Return [x, y] of the center of cell containing provided text 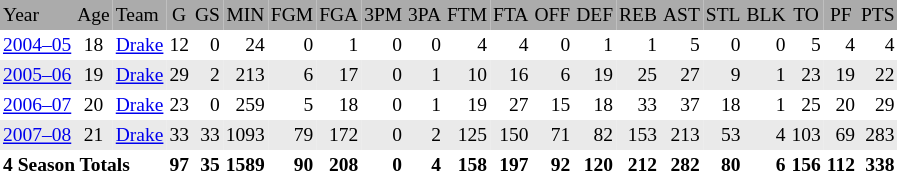
Team [140, 15]
153 [638, 135]
15 [552, 105]
9 [724, 75]
259 [246, 105]
2004–05 [37, 45]
1093 [246, 135]
10 [467, 75]
29 [179, 75]
FGM [292, 15]
37 [682, 105]
BLK [766, 15]
OFF [552, 15]
17 [338, 75]
AST [682, 15]
172 [338, 135]
FGA [338, 15]
12 [179, 45]
PF [841, 15]
2007–08 [37, 135]
Year [37, 15]
GS [208, 15]
82 [594, 135]
150 [510, 135]
FTA [510, 15]
125 [467, 135]
TO [806, 15]
2006–07 [37, 105]
24 [246, 45]
STL [724, 15]
16 [510, 75]
53 [724, 135]
21 [94, 135]
103 [806, 135]
3PM [383, 15]
79 [292, 135]
FTM [467, 15]
71 [552, 135]
Age [94, 15]
G [179, 15]
REB [638, 15]
2005–06 [37, 75]
DEF [594, 15]
69 [841, 135]
MIN [246, 15]
3PA [424, 15]
